Search for the cell housing the specified text and yield its (X, Y) center coordinate. 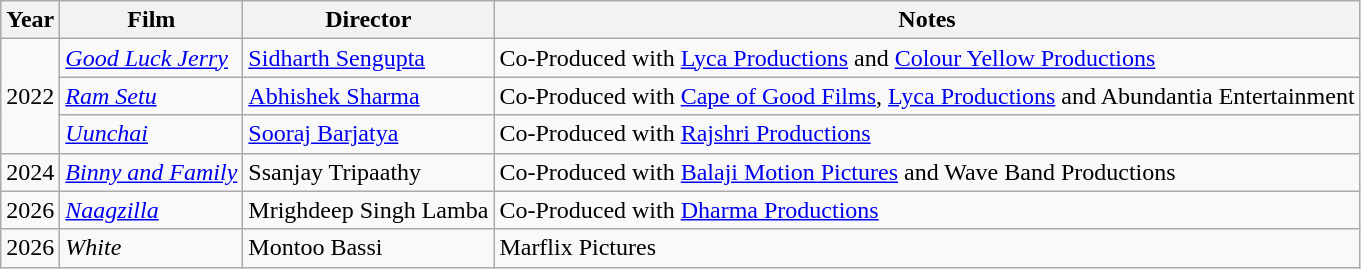
Ram Setu (152, 96)
Sooraj Barjatya (368, 134)
Co-Produced with Balaji Motion Pictures and Wave Band Productions (927, 172)
Director (368, 20)
Uunchai (152, 134)
Sidharth Sengupta (368, 58)
2022 (30, 96)
Montoo Bassi (368, 248)
Notes (927, 20)
Co-Produced with Dharma Productions (927, 210)
Binny and Family (152, 172)
White (152, 248)
Film (152, 20)
Marflix Pictures (927, 248)
Mrighdeep Singh Lamba (368, 210)
Co-Produced with Cape of Good Films, Lyca Productions and Abundantia Entertainment (927, 96)
Year (30, 20)
2024 (30, 172)
Abhishek Sharma (368, 96)
Co-Produced with Lyca Productions and Colour Yellow Productions (927, 58)
Good Luck Jerry (152, 58)
Naagzilla (152, 210)
Co-Produced with Rajshri Productions (927, 134)
Ssanjay Tripaathy (368, 172)
